Capture the cell that displays the provided text and extract its (x, y) central coordinate. 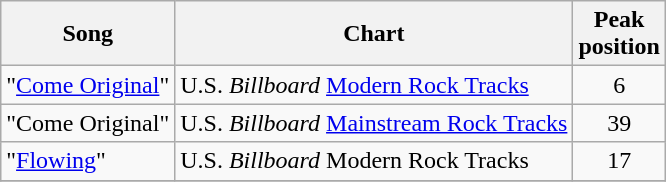
Chart (374, 34)
17 (619, 161)
Peakposition (619, 34)
U.S. Billboard Mainstream Rock Tracks (374, 123)
Song (88, 34)
39 (619, 123)
6 (619, 85)
"Flowing" (88, 161)
